Locate the cell with the specified text and output its [x, y] center coordinate. 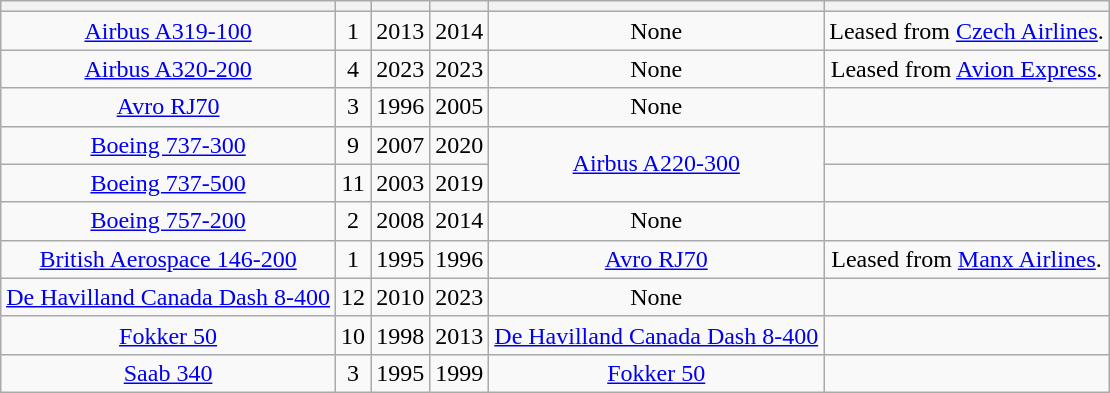
Saab 340 [168, 373]
1999 [460, 373]
Boeing 737-300 [168, 145]
2019 [460, 183]
Airbus A220-300 [656, 164]
9 [354, 145]
10 [354, 335]
Leased from Czech Airlines. [967, 31]
Boeing 757-200 [168, 221]
11 [354, 183]
Airbus A320-200 [168, 69]
Boeing 737-500 [168, 183]
1998 [400, 335]
Airbus A319-100 [168, 31]
12 [354, 297]
2020 [460, 145]
2007 [400, 145]
2003 [400, 183]
2 [354, 221]
British Aerospace 146-200 [168, 259]
4 [354, 69]
Leased from Avion Express. [967, 69]
2005 [460, 107]
2010 [400, 297]
Leased from Manx Airlines. [967, 259]
2008 [400, 221]
